Capture the cell that displays the provided text and extract its (X, Y) central coordinate. 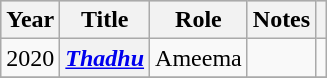
2020 (30, 58)
Notes (281, 20)
Title (105, 20)
Year (30, 20)
Role (199, 20)
Thadhu (105, 58)
Ameema (199, 58)
